Scan for the cell matching the given text and deliver its (x, y) coordinate at center. 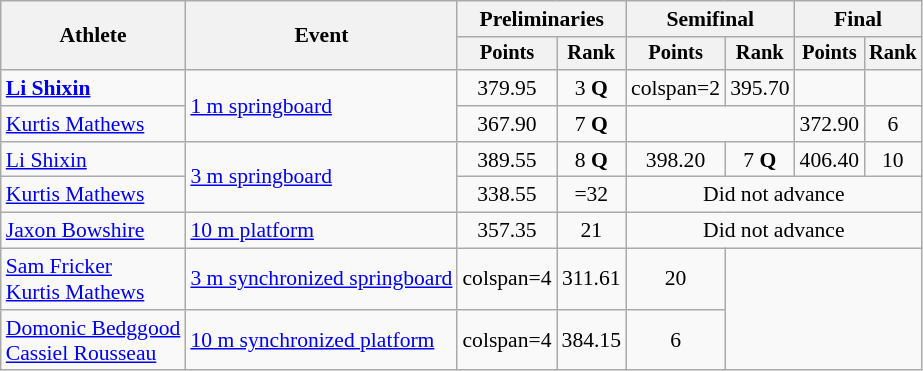
Athlete (94, 36)
406.40 (830, 160)
384.15 (592, 340)
10 (893, 160)
Semifinal (710, 19)
3 m springboard (321, 178)
398.20 (676, 160)
379.95 (506, 88)
10 m synchronized platform (321, 340)
colspan=2 (676, 88)
Final (858, 19)
357.35 (506, 231)
21 (592, 231)
Preliminaries (542, 19)
Domonic BedggoodCassiel Rousseau (94, 340)
389.55 (506, 160)
3 Q (592, 88)
367.90 (506, 124)
395.70 (760, 88)
10 m platform (321, 231)
20 (676, 280)
338.55 (506, 195)
311.61 (592, 280)
3 m synchronized springboard (321, 280)
Jaxon Bowshire (94, 231)
8 Q (592, 160)
Sam FrickerKurtis Mathews (94, 280)
=32 (592, 195)
1 m springboard (321, 106)
372.90 (830, 124)
Event (321, 36)
